Locate the cell with the specified text and output its (x, y) center coordinate. 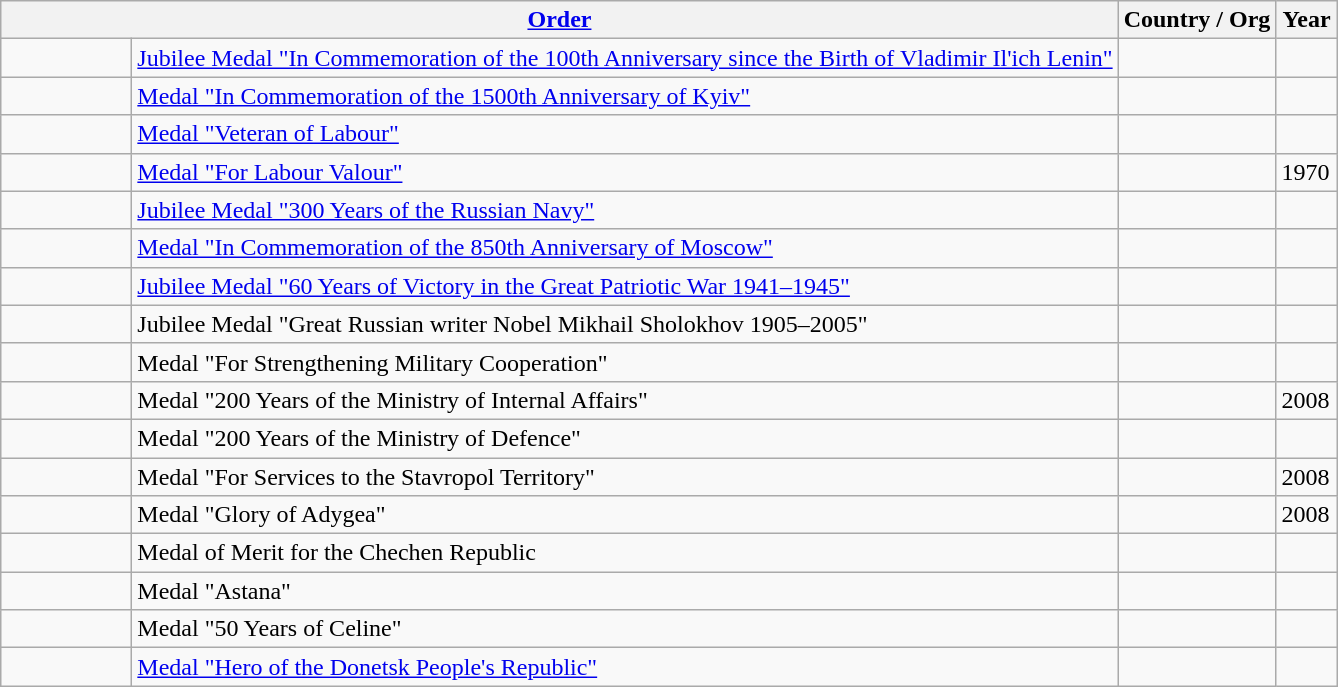
Medal "200 Years of the Ministry of Defence" (625, 438)
Medal "In Commemoration of the 850th Anniversary of Moscow" (625, 248)
Medal "Astana" (625, 591)
Medal "For Services to the Stavropol Territory" (625, 477)
Jubilee Medal "300 Years of the Russian Navy" (625, 210)
Medal "Glory of Adygea" (625, 515)
Medal "Hero of the Donetsk People's Republic" (625, 667)
Medal "200 Years of the Ministry of Internal Affairs" (625, 400)
Year (1306, 20)
Medal "50 Years of Celine" (625, 629)
Country / Org (1197, 20)
Medal "For Strengthening Military Cooperation" (625, 362)
Jubilee Medal "60 Years of Victory in the Great Patriotic War 1941–1945" (625, 286)
Medal "For Labour Valour" (625, 172)
Medal "In Commemoration of the 1500th Anniversary of Kyiv" (625, 96)
Jubilee Medal "Great Russian writer Nobel Mikhail Sholokhov 1905–2005" (625, 324)
1970 (1306, 172)
Medal of Merit for the Chechen Republic (625, 553)
Order (560, 20)
Medal "Veteran of Labour" (625, 134)
Jubilee Medal "In Commemoration of the 100th Anniversary since the Birth of Vladimir Il'ich Lenin" (625, 58)
